Capture the cell that displays the provided text and extract its (X, Y) central coordinate. 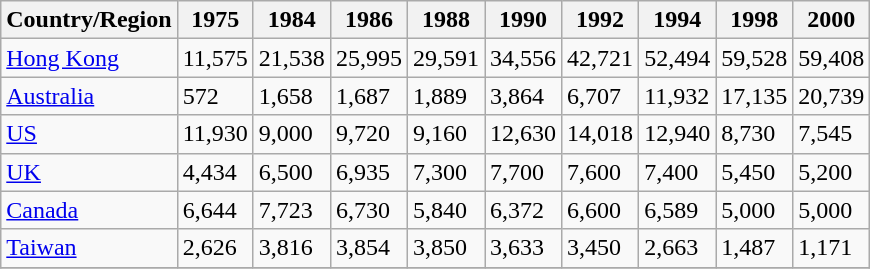
1975 (215, 20)
1,171 (832, 248)
1984 (292, 20)
11,575 (215, 58)
14,018 (600, 134)
1988 (446, 20)
29,591 (446, 58)
2,626 (215, 248)
11,932 (678, 96)
1986 (368, 20)
1,687 (368, 96)
3,850 (446, 248)
52,494 (678, 58)
6,707 (600, 96)
1,658 (292, 96)
US (89, 134)
3,450 (600, 248)
59,528 (754, 58)
12,630 (524, 134)
Hong Kong (89, 58)
3,816 (292, 248)
8,730 (754, 134)
9,720 (368, 134)
4,434 (215, 172)
1992 (600, 20)
7,723 (292, 210)
5,200 (832, 172)
Australia (89, 96)
7,600 (600, 172)
42,721 (600, 58)
6,500 (292, 172)
1,889 (446, 96)
1998 (754, 20)
1994 (678, 20)
59,408 (832, 58)
Canada (89, 210)
9,160 (446, 134)
9,000 (292, 134)
6,644 (215, 210)
20,739 (832, 96)
25,995 (368, 58)
2000 (832, 20)
11,930 (215, 134)
3,633 (524, 248)
34,556 (524, 58)
6,600 (600, 210)
7,545 (832, 134)
6,935 (368, 172)
2,663 (678, 248)
5,450 (754, 172)
3,864 (524, 96)
1990 (524, 20)
7,700 (524, 172)
572 (215, 96)
6,730 (368, 210)
7,400 (678, 172)
3,854 (368, 248)
Taiwan (89, 248)
12,940 (678, 134)
17,135 (754, 96)
UK (89, 172)
5,840 (446, 210)
6,589 (678, 210)
6,372 (524, 210)
1,487 (754, 248)
21,538 (292, 58)
Country/Region (89, 20)
7,300 (446, 172)
